Capture the cell that displays the provided text and extract its (x, y) central coordinate. 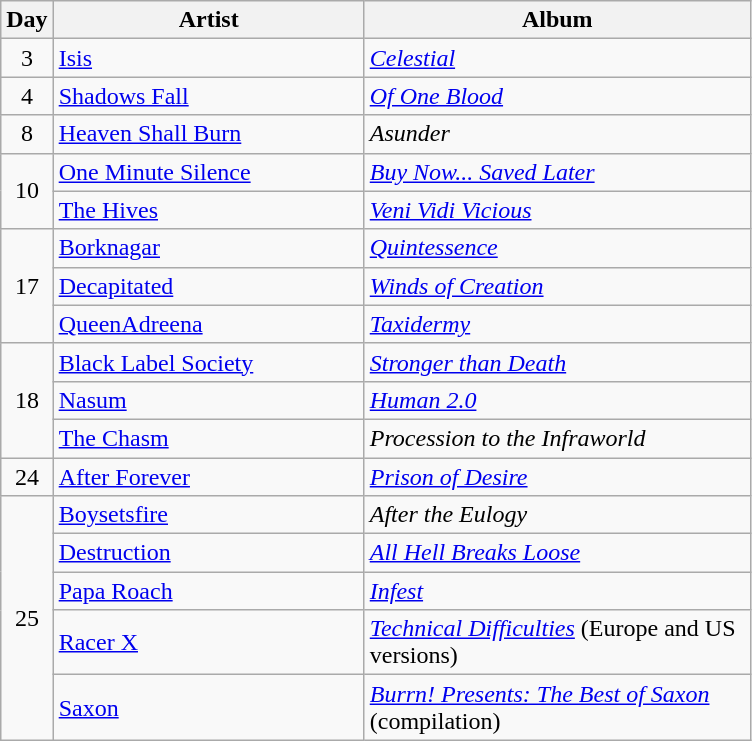
All Hell Breaks Loose (557, 553)
Day (27, 20)
10 (27, 191)
After the Eulogy (557, 515)
Nasum (208, 400)
QueenAdreena (208, 324)
Prison of Desire (557, 477)
Decapitated (208, 286)
One Minute Silence (208, 172)
3 (27, 58)
25 (27, 618)
Burrn! Presents: The Best of Saxon (compilation) (557, 708)
17 (27, 286)
Veni Vidi Vicious (557, 210)
Papa Roach (208, 591)
Quintessence (557, 248)
Of One Blood (557, 96)
Racer X (208, 642)
Heaven Shall Burn (208, 134)
18 (27, 400)
Procession to the Infraworld (557, 438)
After Forever (208, 477)
The Chasm (208, 438)
Stronger than Death (557, 362)
Shadows Fall (208, 96)
4 (27, 96)
Isis (208, 58)
Taxidermy (557, 324)
Destruction (208, 553)
Album (557, 20)
Winds of Creation (557, 286)
Technical Difficulties (Europe and US versions) (557, 642)
Artist (208, 20)
Asunder (557, 134)
The Hives (208, 210)
24 (27, 477)
Boysetsfire (208, 515)
Celestial (557, 58)
Infest (557, 591)
Human 2.0 (557, 400)
Black Label Society (208, 362)
8 (27, 134)
Buy Now... Saved Later (557, 172)
Borknagar (208, 248)
Saxon (208, 708)
